Detect which cell encompasses the target text, then output its (X, Y) center coordinate. 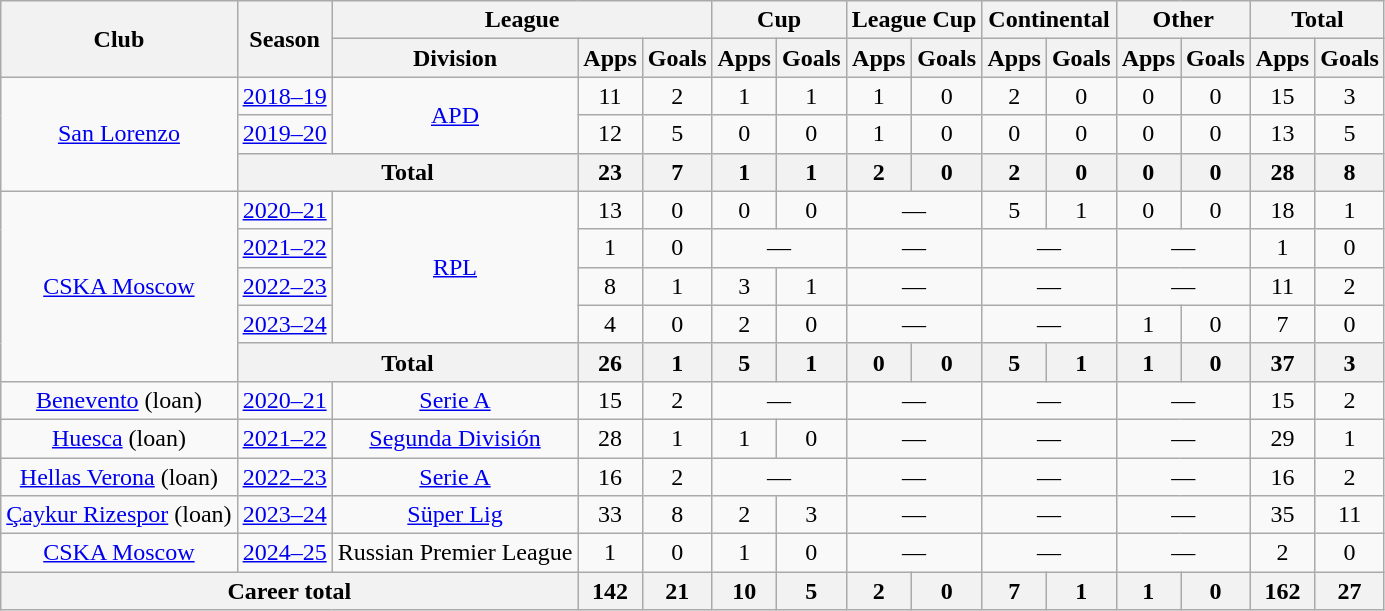
162 (1282, 591)
Continental (1049, 20)
27 (1350, 591)
Cup (779, 20)
Season (284, 39)
12 (610, 134)
RPL (455, 267)
21 (677, 591)
26 (610, 362)
142 (610, 591)
APD (455, 115)
Segunda División (455, 438)
33 (610, 515)
Club (119, 39)
Other (1183, 20)
San Lorenzo (119, 134)
23 (610, 172)
35 (1282, 515)
Süper Lig (455, 515)
Huesca (loan) (119, 438)
League (522, 20)
2024–25 (284, 553)
4 (610, 324)
Career total (290, 591)
2018–19 (284, 96)
37 (1282, 362)
18 (1282, 210)
2019–20 (284, 134)
29 (1282, 438)
Çaykur Rizespor (loan) (119, 515)
Benevento (loan) (119, 400)
Hellas Verona (loan) (119, 477)
10 (744, 591)
Russian Premier League (455, 553)
Division (455, 58)
League Cup (914, 20)
